Determine the [X, Y] coordinate at the center of the cell enclosing the given text.  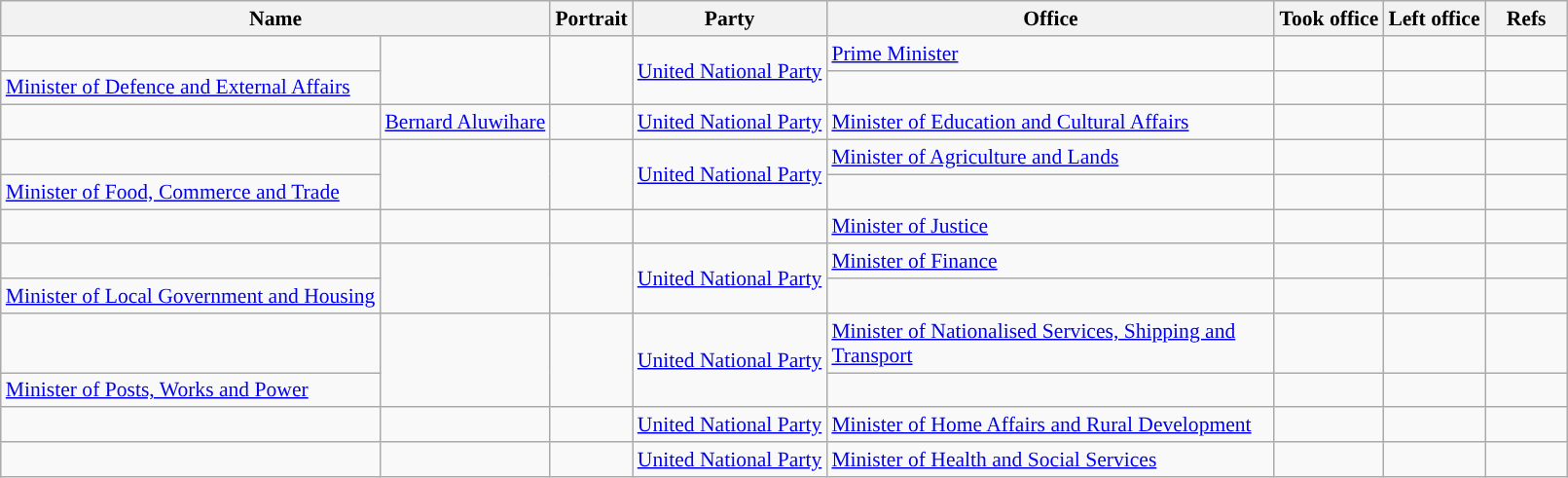
Name [276, 18]
Minister of Agriculture and Lands [1050, 158]
Office [1050, 18]
Minister of Local Government and Housing [191, 296]
Prime Minister [1050, 54]
Left office [1434, 18]
Took office [1329, 18]
Minister of Food, Commerce and Trade [191, 192]
Minister of Nationalised Services, Shipping and Transport [1050, 343]
Minister of Home Affairs and Rural Development [1050, 425]
Minister of Finance [1050, 262]
Minister of Justice [1050, 227]
Portrait [591, 18]
Minister of Defence and External Affairs [191, 88]
Minister of Posts, Works and Power [191, 390]
Bernard Aluwihare [465, 123]
Minister of Education and Cultural Affairs [1050, 123]
Party [730, 18]
Minister of Health and Social Services [1050, 460]
Refs [1526, 18]
